Return (x, y) of the center of cell containing provided text 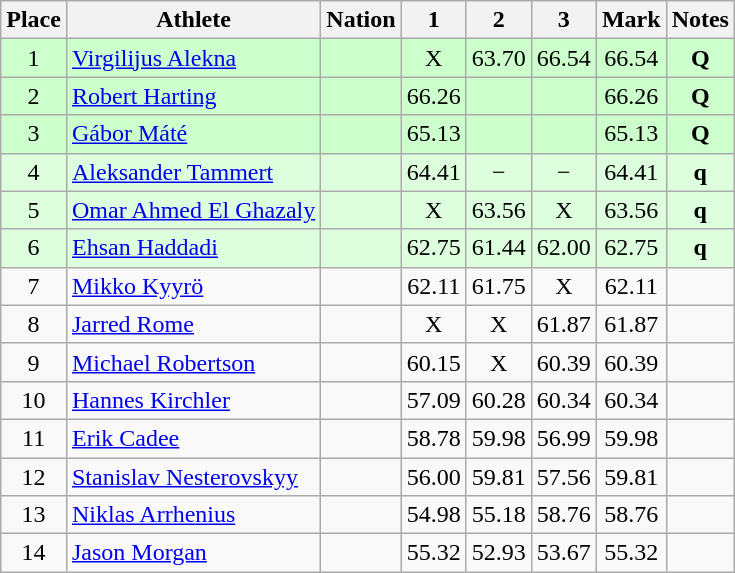
56.00 (434, 477)
Hannes Kirchler (193, 400)
7 (34, 286)
61.75 (498, 286)
12 (34, 477)
Jason Morgan (193, 553)
14 (34, 553)
8 (34, 324)
5 (34, 210)
Place (34, 20)
Jarred Rome (193, 324)
11 (34, 438)
Gábor Máté (193, 134)
Aleksander Tammert (193, 172)
Erik Cadee (193, 438)
57.56 (564, 477)
58.78 (434, 438)
9 (34, 362)
Mark (631, 20)
Virgilijus Alekna (193, 58)
10 (34, 400)
13 (34, 515)
60.28 (498, 400)
Mikko Kyyrö (193, 286)
54.98 (434, 515)
Notes (700, 20)
Omar Ahmed El Ghazaly (193, 210)
Ehsan Haddadi (193, 248)
53.67 (564, 553)
6 (34, 248)
52.93 (498, 553)
63.70 (498, 58)
55.18 (498, 515)
Michael Robertson (193, 362)
Stanislav Nesterovskyy (193, 477)
Athlete (193, 20)
56.99 (564, 438)
Niklas Arrhenius (193, 515)
57.09 (434, 400)
60.15 (434, 362)
62.00 (564, 248)
Nation (361, 20)
4 (34, 172)
61.44 (498, 248)
Robert Harting (193, 96)
